Search for the cell housing the specified text and yield its (X, Y) center coordinate. 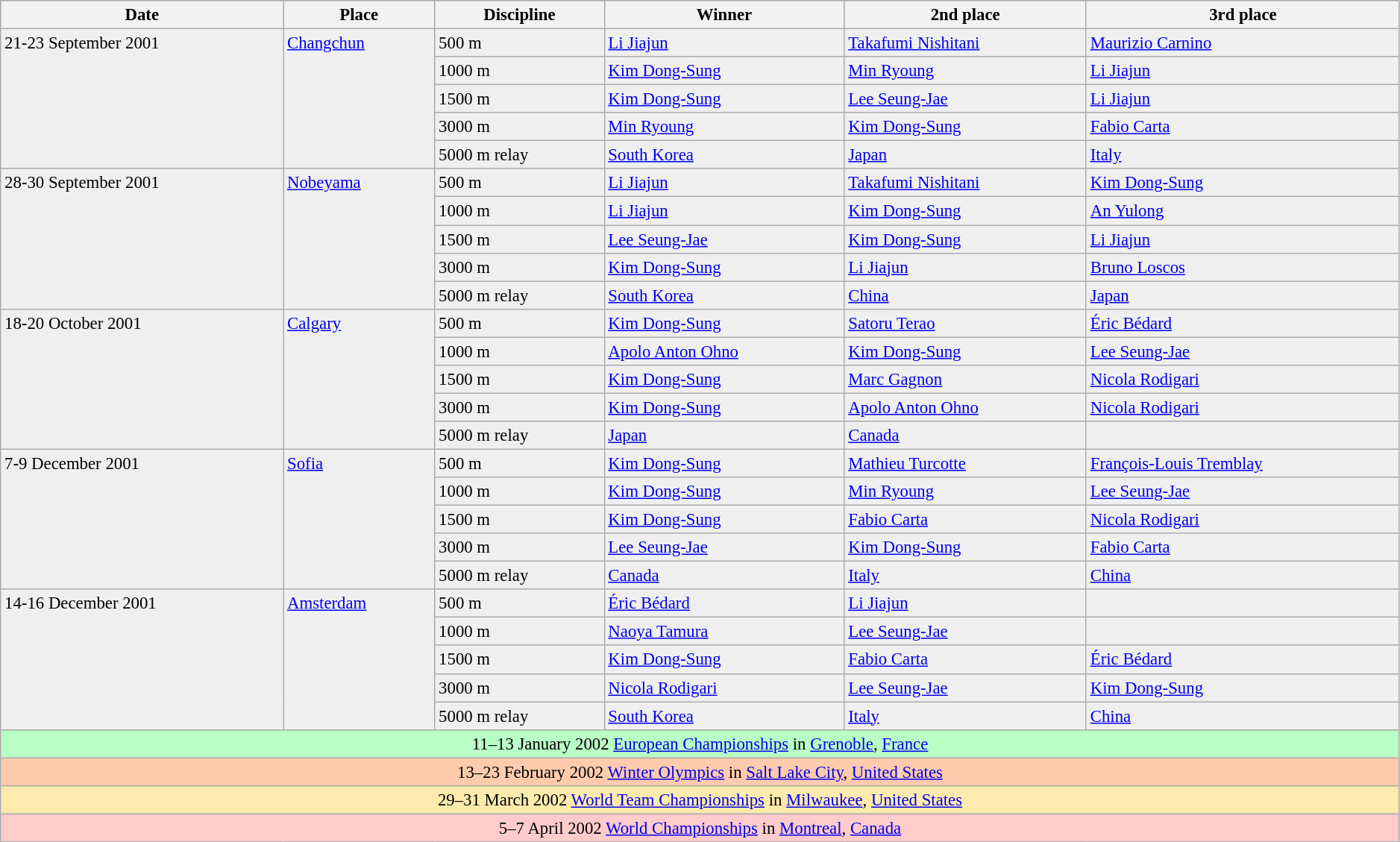
Maurizio Carnino (1243, 43)
Naoya Tamura (724, 632)
2nd place (965, 15)
Calgary (360, 379)
Sofia (360, 519)
Place (360, 15)
An Yulong (1243, 211)
13–23 February 2002 Winter Olympics in Salt Lake City, United States (700, 772)
Nobeyama (360, 239)
Mathieu Turcotte (965, 463)
21-23 September 2001 (142, 98)
Discipline (519, 15)
Changchun (360, 98)
Bruno Loscos (1243, 267)
7-9 December 2001 (142, 519)
28-30 September 2001 (142, 239)
Amsterdam (360, 659)
14-16 December 2001 (142, 659)
18-20 October 2001 (142, 379)
29–31 March 2002 World Team Championships in Milwaukee, United States (700, 799)
François-Louis Tremblay (1243, 463)
3rd place (1243, 15)
Marc Gagnon (965, 379)
Winner (724, 15)
Satoru Terao (965, 323)
11–13 January 2002 European Championships in Grenoble, France (700, 744)
5–7 April 2002 World Championships in Montreal, Canada (700, 828)
Date (142, 15)
